Pinpoint the cell where the given text exists, returning its [x, y] midpoint coordinate. 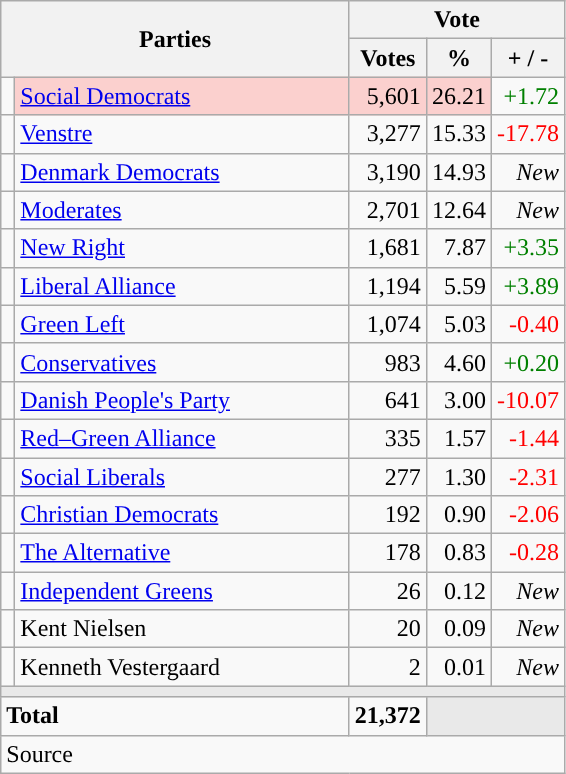
14.93 [458, 172]
% [458, 58]
Votes [388, 58]
0.12 [458, 591]
+ / - [528, 58]
Danish People's Party [182, 400]
Kent Nielsen [182, 629]
15.33 [458, 134]
Source [283, 754]
2 [388, 667]
Red–Green Alliance [182, 438]
0.83 [458, 553]
5.03 [458, 324]
1.57 [458, 438]
983 [388, 362]
Kenneth Vestergaard [182, 667]
Green Left [182, 324]
+3.89 [528, 286]
1,681 [388, 248]
Total [176, 716]
21,372 [388, 716]
178 [388, 553]
0.09 [458, 629]
Social Liberals [182, 477]
4.60 [458, 362]
Independent Greens [182, 591]
5.59 [458, 286]
-1.44 [528, 438]
26 [388, 591]
5,601 [388, 96]
Social Democrats [182, 96]
0.01 [458, 667]
277 [388, 477]
0.90 [458, 515]
3.00 [458, 400]
20 [388, 629]
New Right [182, 248]
-2.31 [528, 477]
1.30 [458, 477]
1,074 [388, 324]
641 [388, 400]
Parties [176, 39]
+3.35 [528, 248]
7.87 [458, 248]
+0.20 [528, 362]
+1.72 [528, 96]
192 [388, 515]
-0.40 [528, 324]
Liberal Alliance [182, 286]
Moderates [182, 210]
-17.78 [528, 134]
3,277 [388, 134]
-2.06 [528, 515]
Vote [456, 20]
Conservatives [182, 362]
3,190 [388, 172]
12.64 [458, 210]
-0.28 [528, 553]
335 [388, 438]
Denmark Democrats [182, 172]
The Alternative [182, 553]
1,194 [388, 286]
2,701 [388, 210]
Christian Democrats [182, 515]
Venstre [182, 134]
-10.07 [528, 400]
26.21 [458, 96]
